Scan for the cell matching the given text and deliver its (X, Y) coordinate at center. 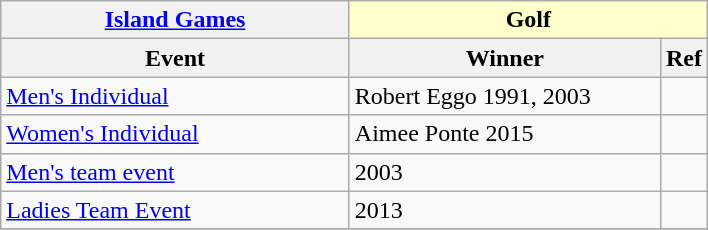
Winner (504, 58)
Robert Eggo 1991, 2003 (504, 96)
Island Games (176, 20)
Ladies Team Event (176, 210)
2003 (504, 172)
Men's Individual (176, 96)
Event (176, 58)
Men's team event (176, 172)
2013 (504, 210)
Women's Individual (176, 134)
Golf (528, 20)
Ref (684, 58)
Aimee Ponte 2015 (504, 134)
